Pinpoint the cell where the given text exists, returning its [x, y] midpoint coordinate. 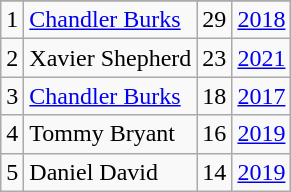
23 [214, 58]
2021 [262, 58]
Tommy Bryant [110, 134]
2 [12, 58]
4 [12, 134]
Xavier Shepherd [110, 58]
16 [214, 134]
2018 [262, 20]
5 [12, 172]
1 [12, 20]
Daniel David [110, 172]
3 [12, 96]
18 [214, 96]
14 [214, 172]
29 [214, 20]
2017 [262, 96]
